Locate the cell with the specified text and output its (X, Y) center coordinate. 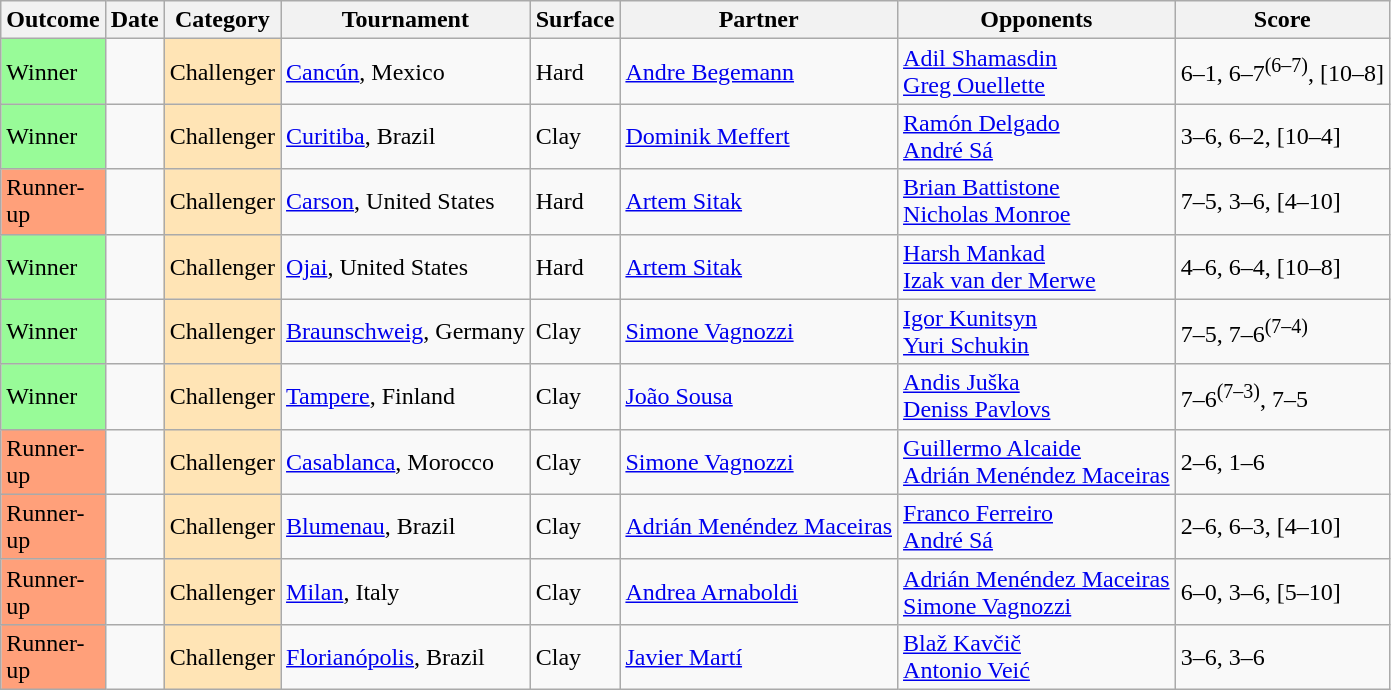
Andrea Arnaboldi (759, 592)
Partner (759, 20)
Outcome (53, 20)
7–6(7–3), 7–5 (1282, 396)
Milan, Italy (406, 592)
3–6, 3–6 (1282, 656)
Opponents (1037, 20)
Guillermo Alcaide Adrián Menéndez Maceiras (1037, 462)
Blaž Kavčič Antonio Veić (1037, 656)
Tournament (406, 20)
6–1, 6–7(6–7), [10–8] (1282, 72)
Adrián Menéndez Maceiras Simone Vagnozzi (1037, 592)
Carson, United States (406, 202)
Franco Ferreiro André Sá (1037, 526)
Cancún, Mexico (406, 72)
Andis Juška Deniss Pavlovs (1037, 396)
Harsh Mankad Izak van der Merwe (1037, 266)
Adil Shamasdin Greg Ouellette (1037, 72)
2–6, 6–3, [4–10] (1282, 526)
Curitiba, Brazil (406, 136)
Andre Begemann (759, 72)
3–6, 6–2, [10–4] (1282, 136)
João Sousa (759, 396)
Braunschweig, Germany (406, 332)
Surface (575, 20)
7–5, 3–6, [4–10] (1282, 202)
Blumenau, Brazil (406, 526)
Date (134, 20)
Category (222, 20)
Adrián Menéndez Maceiras (759, 526)
2–6, 1–6 (1282, 462)
7–5, 7–6(7–4) (1282, 332)
Ramón Delgado André Sá (1037, 136)
Ojai, United States (406, 266)
4–6, 6–4, [10–8] (1282, 266)
Score (1282, 20)
Florianópolis, Brazil (406, 656)
Javier Martí (759, 656)
Casablanca, Morocco (406, 462)
Tampere, Finland (406, 396)
6–0, 3–6, [5–10] (1282, 592)
Dominik Meffert (759, 136)
Brian Battistone Nicholas Monroe (1037, 202)
Igor Kunitsyn Yuri Schukin (1037, 332)
